Return (x, y) of the center of cell containing provided text 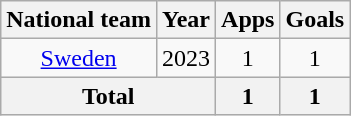
National team (79, 20)
2023 (186, 58)
Goals (315, 20)
Total (108, 96)
Apps (248, 20)
Sweden (79, 58)
Year (186, 20)
